Find where the given text appears and provide that cell's center as [X, Y] coordinate. 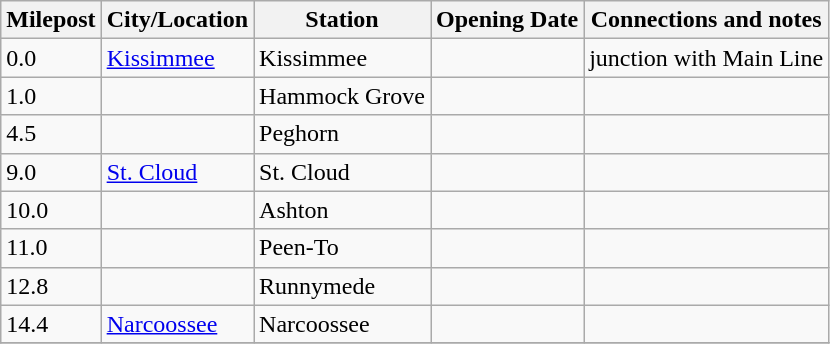
Opening Date [508, 20]
Milepost [51, 20]
junction with Main Line [706, 58]
12.8 [51, 286]
City/Location [177, 20]
Runnymede [342, 286]
Station [342, 20]
10.0 [51, 210]
1.0 [51, 96]
Ashton [342, 210]
Connections and notes [706, 20]
0.0 [51, 58]
Hammock Grove [342, 96]
4.5 [51, 134]
Peen-To [342, 248]
Peghorn [342, 134]
11.0 [51, 248]
9.0 [51, 172]
14.4 [51, 324]
